Capture the cell that displays the provided text and extract its [X, Y] central coordinate. 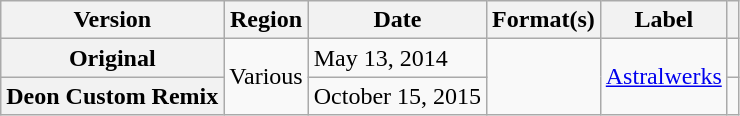
May 13, 2014 [397, 58]
October 15, 2015 [397, 96]
Original [112, 58]
Astralwerks [664, 77]
Various [266, 77]
Region [266, 20]
Version [112, 20]
Label [664, 20]
Date [397, 20]
Format(s) [544, 20]
Deon Custom Remix [112, 96]
